Locate the cell with the specified text and output its (x, y) center coordinate. 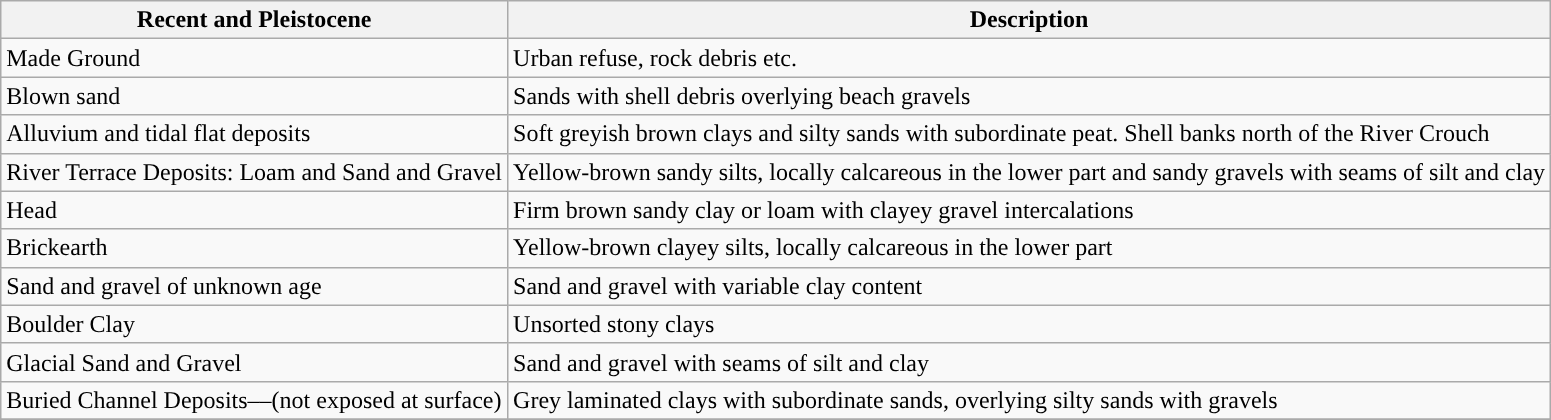
Grey laminated clays with subordinate sands, overlying silty sands with gravels (1030, 400)
Alluvium and tidal flat deposits (254, 134)
Firm brown sandy clay or loam with clayey gravel intercalations (1030, 210)
Brickearth (254, 248)
Boulder Clay (254, 324)
Sand and gravel with variable clay content (1030, 286)
Sand and gravel of unknown age (254, 286)
Sand and gravel with seams of silt and clay (1030, 362)
Sands with shell debris overlying beach gravels (1030, 96)
Head (254, 210)
Blown sand (254, 96)
Urban refuse, rock debris etc. (1030, 58)
River Terrace Deposits: Loam and Sand and Gravel (254, 172)
Recent and Pleistocene (254, 20)
Glacial Sand and Gravel (254, 362)
Unsorted stony clays (1030, 324)
Yellow-brown sandy silts, locally calcareous in the lower part and sandy gravels with seams of silt and clay (1030, 172)
Yellow-brown clayey silts, locally calcareous in the lower part (1030, 248)
Buried Channel Deposits––(not exposed at surface) (254, 400)
Soft greyish brown clays and silty sands with subordinate peat. Shell banks north of the River Crouch (1030, 134)
Made Ground (254, 58)
Description (1030, 20)
